Provide the (X, Y) coordinate of the cell's center where the given text is located.  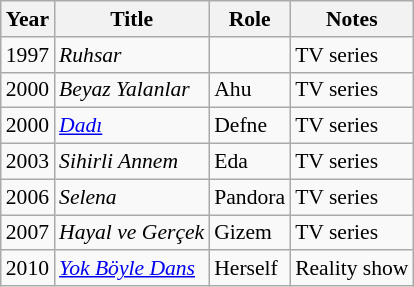
Yok Böyle Dans (132, 269)
Dadı (132, 126)
Gizem (250, 233)
Notes (352, 19)
Ahu (250, 90)
Ruhsar (132, 55)
2010 (28, 269)
2006 (28, 197)
Year (28, 19)
Sihirli Annem (132, 162)
1997 (28, 55)
Title (132, 19)
2003 (28, 162)
Beyaz Yalanlar (132, 90)
Pandora (250, 197)
Role (250, 19)
Selena (132, 197)
Eda (250, 162)
2007 (28, 233)
Defne (250, 126)
Hayal ve Gerçek (132, 233)
Herself (250, 269)
Reality show (352, 269)
